Find where the given text appears and provide that cell's center as (X, Y) coordinate. 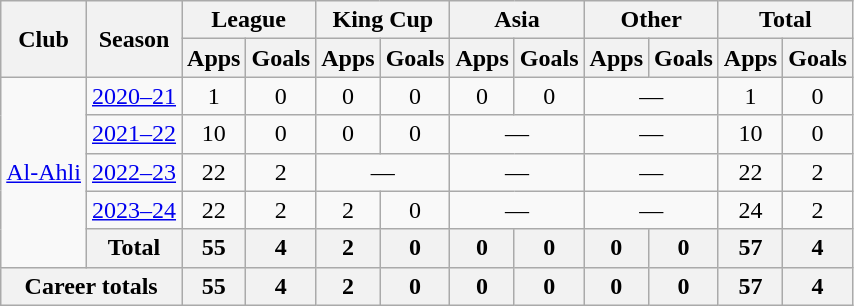
King Cup (383, 20)
24 (750, 210)
Club (44, 39)
Other (651, 20)
2022–23 (134, 172)
Al-Ahli (44, 172)
Asia (517, 20)
Season (134, 39)
Career totals (92, 286)
2021–22 (134, 134)
2020–21 (134, 96)
League (249, 20)
2023–24 (134, 210)
